Locate the cell with the specified text and output its (X, Y) center coordinate. 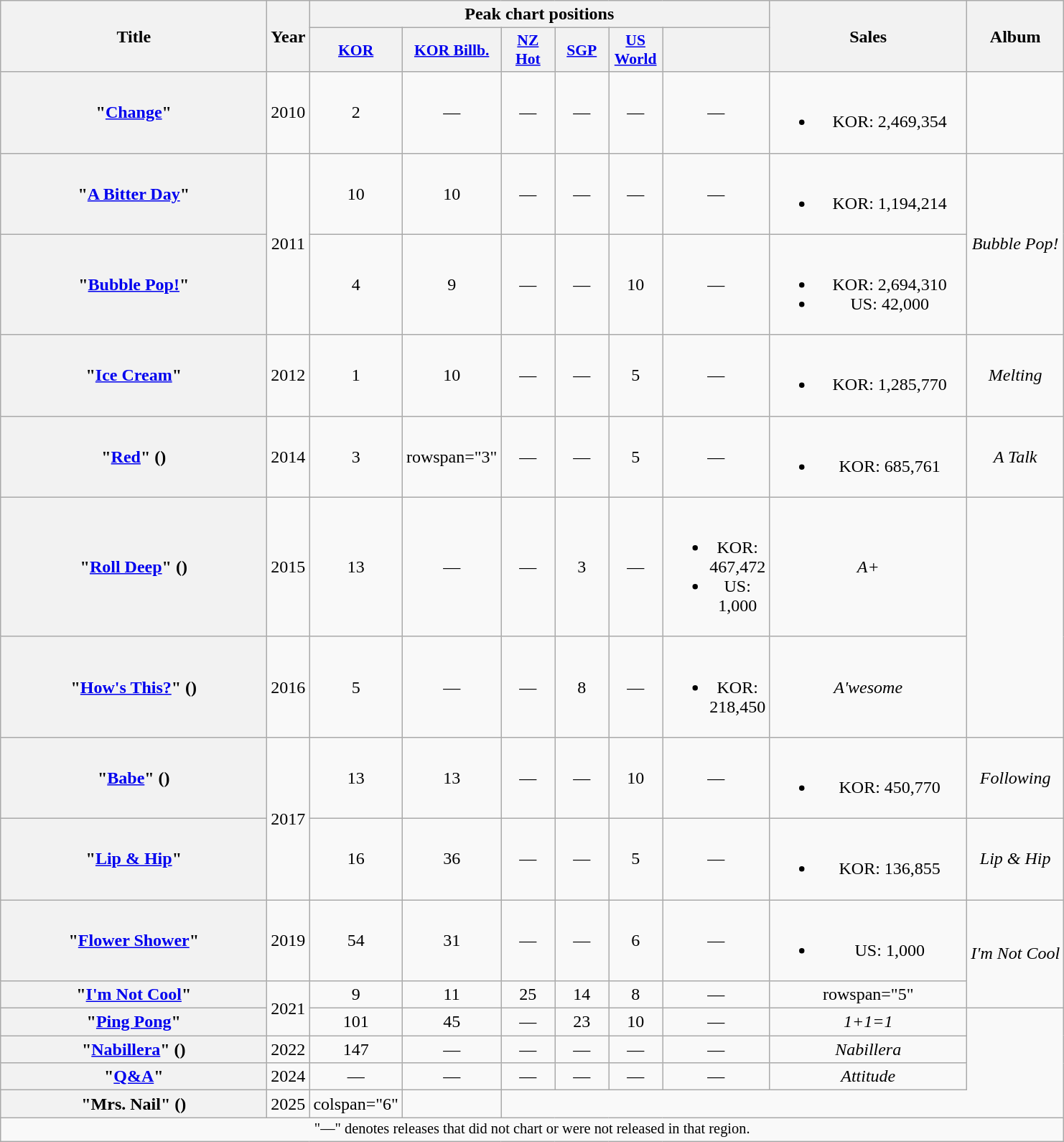
2015 (289, 567)
2019 (289, 939)
NZHot (528, 50)
16 (356, 859)
KOR (356, 50)
54 (356, 939)
2024 (289, 1077)
colspan="6" (356, 1104)
2014 (289, 457)
US: 1,000 (869, 939)
2025 (289, 1104)
Melting (1015, 375)
Sales (869, 36)
"Flower Shower" (134, 939)
2017 (289, 818)
Title (134, 36)
"A Bitter Day" (134, 194)
4 (356, 284)
2016 (289, 687)
A'wesome (869, 687)
"Q&A" (134, 1077)
KOR: 1,194,214 (869, 194)
"—" denotes releases that did not chart or were not released in that region. (533, 1130)
"Nabillera" () (134, 1049)
23 (582, 1022)
KOR: 1,285,770 (869, 375)
"Roll Deep" () (134, 567)
"Mrs. Nail" () (134, 1104)
Year (289, 36)
Album (1015, 36)
2011 (289, 244)
rowspan="3" (452, 457)
147 (356, 1049)
101 (356, 1022)
KOR: 136,855 (869, 859)
Following (1015, 777)
2 (356, 112)
rowspan="5" (869, 995)
A Talk (1015, 457)
"Lip & Hip" (134, 859)
I'm Not Cool (1015, 954)
"Change" (134, 112)
1 (356, 375)
KOR Billb. (452, 50)
"Babe" () (134, 777)
31 (452, 939)
USWorld (636, 50)
"I'm Not Cool" (134, 995)
"Ping Pong" (134, 1022)
KOR: 450,770 (869, 777)
11 (452, 995)
Lip & Hip (1015, 859)
Attitude (869, 1077)
"Ice Cream" (134, 375)
6 (636, 939)
"Red" () (134, 457)
2022 (289, 1049)
14 (582, 995)
KOR: 2,694,310US: 42,000 (869, 284)
"How's This?" () (134, 687)
2012 (289, 375)
2021 (289, 1008)
1+1=1 (869, 1022)
25 (528, 995)
KOR: 685,761 (869, 457)
2010 (289, 112)
36 (452, 859)
A+ (869, 567)
45 (452, 1022)
"Bubble Pop!" (134, 284)
KOR: 2,469,354 (869, 112)
KOR: 467,472US: 1,000 (717, 567)
KOR: 218,450 (717, 687)
Peak chart positions (540, 14)
Nabillera (869, 1049)
SGP (582, 50)
Bubble Pop! (1015, 244)
